Identify which cell holds the provided text, then report its (X, Y) central coordinate. 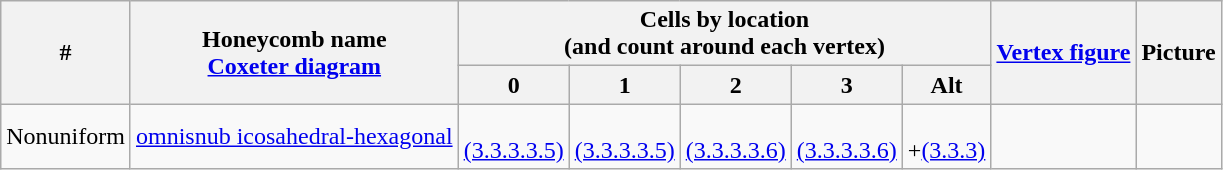
+(3.3.3) (946, 136)
Alt (946, 85)
Nonuniform (66, 136)
Picture (1178, 52)
# (66, 52)
1 (624, 85)
0 (514, 85)
Vertex figure (1064, 52)
Cells by location(and count around each vertex) (724, 34)
2 (736, 85)
omnisnub icosahedral-hexagonal (294, 136)
3 (846, 85)
Honeycomb nameCoxeter diagram (294, 52)
